Pinpoint the cell where the given text exists, returning its [X, Y] midpoint coordinate. 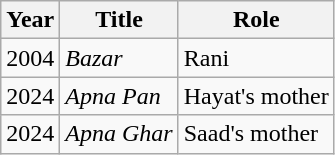
Apna Pan [119, 96]
Hayat's mother [256, 96]
Role [256, 20]
Saad's mother [256, 134]
Year [30, 20]
Title [119, 20]
2004 [30, 58]
Apna Ghar [119, 134]
Bazar [119, 58]
Rani [256, 58]
